Capture the cell that displays the provided text and extract its [x, y] central coordinate. 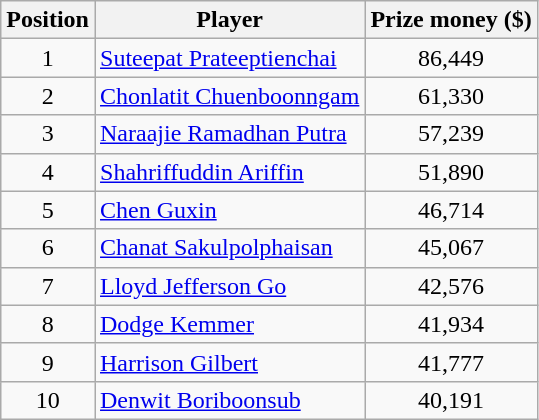
7 [48, 286]
61,330 [451, 96]
Player [229, 20]
Prize money ($) [451, 20]
2 [48, 96]
41,934 [451, 324]
Chonlatit Chuenboonngam [229, 96]
Position [48, 20]
Chen Guxin [229, 210]
Harrison Gilbert [229, 362]
6 [48, 248]
1 [48, 58]
Lloyd Jefferson Go [229, 286]
Naraajie Ramadhan Putra [229, 134]
8 [48, 324]
Chanat Sakulpolphaisan [229, 248]
Shahriffuddin Ariffin [229, 172]
51,890 [451, 172]
46,714 [451, 210]
Denwit Boriboonsub [229, 400]
10 [48, 400]
42,576 [451, 286]
41,777 [451, 362]
45,067 [451, 248]
86,449 [451, 58]
40,191 [451, 400]
Suteepat Prateeptienchai [229, 58]
57,239 [451, 134]
3 [48, 134]
9 [48, 362]
Dodge Kemmer [229, 324]
5 [48, 210]
4 [48, 172]
